Scan for the cell matching the given text and deliver its (X, Y) coordinate at center. 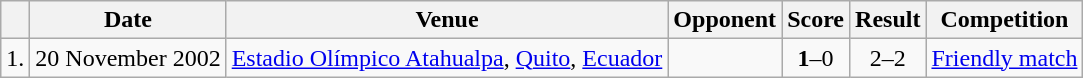
20 November 2002 (128, 58)
1–0 (816, 58)
Opponent (725, 20)
Estadio Olímpico Atahualpa, Quito, Ecuador (447, 58)
Result (888, 20)
1. (16, 58)
Date (128, 20)
Friendly match (1004, 58)
Score (816, 20)
2–2 (888, 58)
Venue (447, 20)
Competition (1004, 20)
